Determine the [X, Y] coordinate at the center of the cell enclosing the given text.  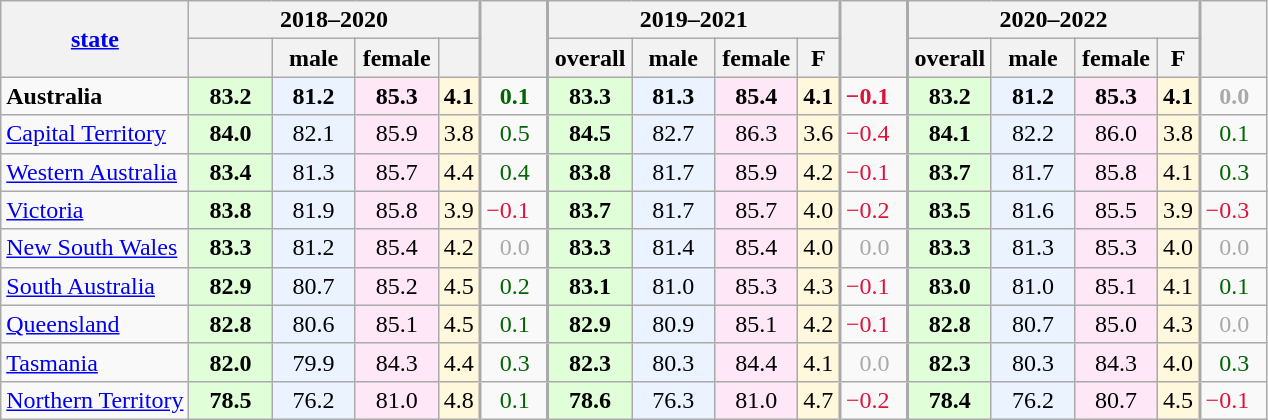
0.2 [514, 286]
4.7 [819, 400]
0.5 [514, 134]
81.6 [1032, 210]
83.5 [950, 210]
84.4 [756, 362]
Australia [95, 96]
79.9 [314, 362]
2018–2020 [334, 20]
78.5 [230, 400]
86.3 [756, 134]
82.1 [314, 134]
Tasmania [95, 362]
85.2 [396, 286]
80.9 [674, 324]
New South Wales [95, 248]
81.9 [314, 210]
Western Australia [95, 172]
0.4 [514, 172]
Capital Territory [95, 134]
76.3 [674, 400]
86.0 [1116, 134]
3.6 [819, 134]
80.6 [314, 324]
78.6 [590, 400]
83.4 [230, 172]
2019–2021 [694, 20]
Queensland [95, 324]
84.0 [230, 134]
state [95, 39]
4.8 [459, 400]
81.4 [674, 248]
−0.3 [1232, 210]
82.7 [674, 134]
85.0 [1116, 324]
84.1 [950, 134]
−0.4 [874, 134]
82.0 [230, 362]
78.4 [950, 400]
Victoria [95, 210]
Northern Territory [95, 400]
83.1 [590, 286]
85.5 [1116, 210]
82.2 [1032, 134]
84.5 [590, 134]
South Australia [95, 286]
83.0 [950, 286]
2020–2022 [1054, 20]
